For the text-containing cell, return its midpoint in (X, Y) coordinate format. 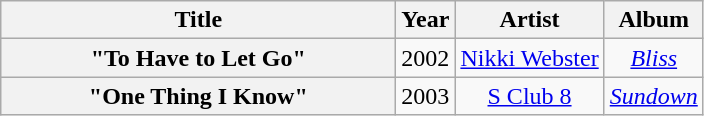
Year (426, 20)
"To Have to Let Go" (198, 58)
Title (198, 20)
S Club 8 (530, 96)
2003 (426, 96)
"One Thing I Know" (198, 96)
Nikki Webster (530, 58)
2002 (426, 58)
Album (654, 20)
Bliss (654, 58)
Artist (530, 20)
Sundown (654, 96)
